Return [X, Y] of the center of cell containing provided text 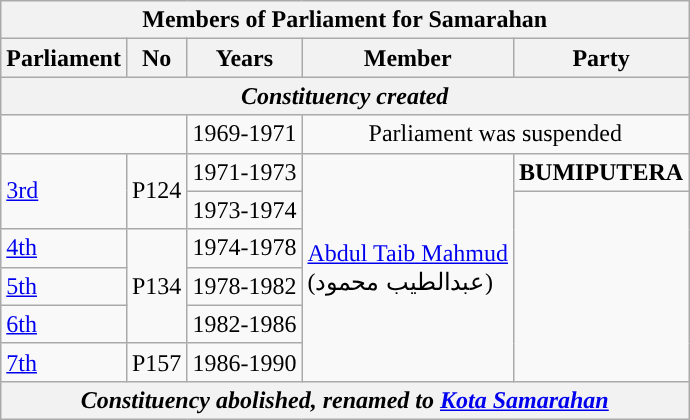
Party [602, 58]
Constituency created [345, 96]
3rd [64, 191]
1974-1978 [244, 248]
P124 [156, 191]
1982-1986 [244, 324]
4th [64, 248]
P157 [156, 362]
1969-1971 [244, 134]
1986-1990 [244, 362]
7th [64, 362]
No [156, 58]
Member [408, 58]
BUMIPUTERA [602, 172]
Parliament [64, 58]
1971-1973 [244, 172]
Years [244, 58]
Abdul Taib Mahmud (عبدالطيب محمود‎) [408, 267]
Members of Parliament for Samarahan [345, 20]
Constituency abolished, renamed to Kota Samarahan [345, 400]
P134 [156, 286]
5th [64, 286]
1973-1974 [244, 210]
1978-1982 [244, 286]
6th [64, 324]
Parliament was suspended [496, 134]
